Return the [x, y] coordinate for the center point of the cell that contains the specified text.  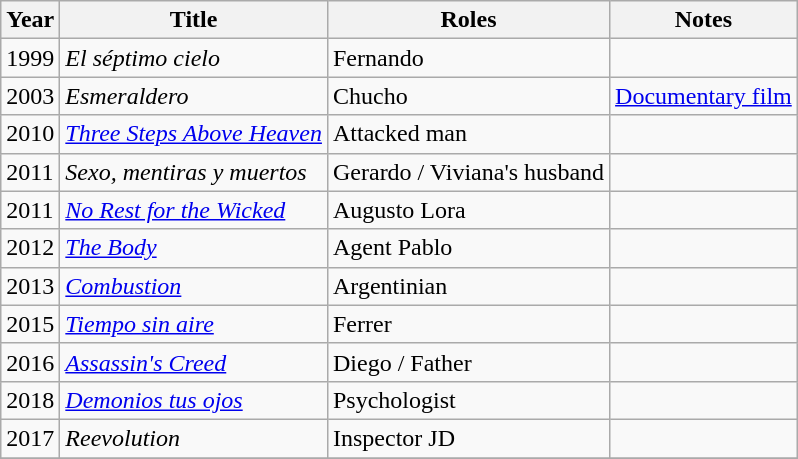
2016 [30, 362]
Assassin's Creed [194, 362]
Reevolution [194, 438]
Inspector JD [468, 438]
2012 [30, 248]
Gerardo / Viviana's husband [468, 172]
Year [30, 20]
Attacked man [468, 134]
Fernando [468, 58]
Chucho [468, 96]
Documentary film [704, 96]
2010 [30, 134]
Psychologist [468, 400]
Tiempo sin aire [194, 324]
Notes [704, 20]
No Rest for the Wicked [194, 210]
2017 [30, 438]
Esmeraldero [194, 96]
Title [194, 20]
Argentinian [468, 286]
El séptimo cielo [194, 58]
Augusto Lora [468, 210]
The Body [194, 248]
Agent Pablo [468, 248]
Ferrer [468, 324]
2015 [30, 324]
Roles [468, 20]
Three Steps Above Heaven [194, 134]
Sexo, mentiras y muertos [194, 172]
2003 [30, 96]
Combustion [194, 286]
Diego / Father [468, 362]
1999 [30, 58]
Demonios tus ojos [194, 400]
2018 [30, 400]
2013 [30, 286]
